Determine the [x, y] coordinate at the center of the cell enclosing the given text.  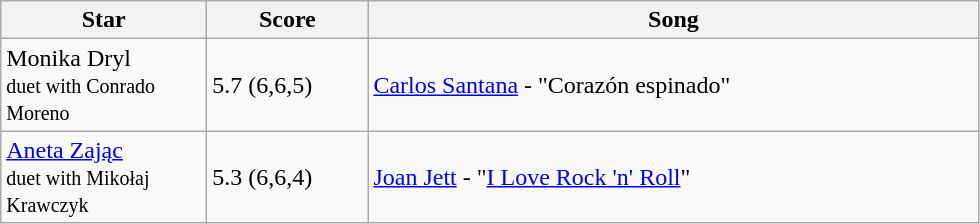
Star [104, 20]
Joan Jett - "I Love Rock 'n' Roll" [674, 177]
Carlos Santana - "Corazón espinado" [674, 85]
Aneta Zając duet with Mikołaj Krawczyk [104, 177]
Score [288, 20]
5.7 (6,6,5) [288, 85]
5.3 (6,6,4) [288, 177]
Song [674, 20]
Monika Dryl duet with Conrado Moreno [104, 85]
